Pinpoint the cell where the given text exists, returning its (x, y) midpoint coordinate. 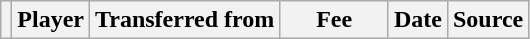
Date (418, 20)
Transferred from (185, 20)
Source (488, 20)
Fee (334, 20)
Player (51, 20)
